For the text-containing cell, return its midpoint in (X, Y) coordinate format. 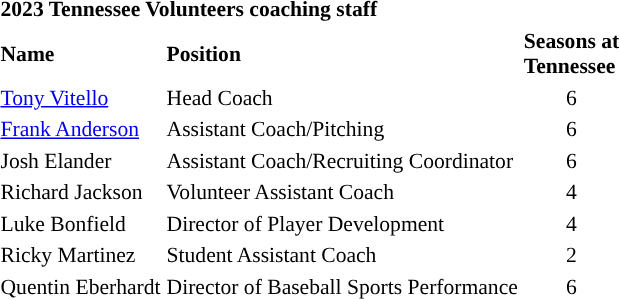
Seasons atTennessee (571, 53)
Assistant Coach/Pitching (342, 129)
Assistant Coach/Recruiting Coordinator (342, 160)
Head Coach (342, 98)
Director of Player Development (342, 224)
Position (342, 53)
Student Assistant Coach (342, 255)
Volunteer Assistant Coach (342, 192)
2 (571, 255)
